Extract the (x, y) coordinate from the center of the cell holding the provided text.  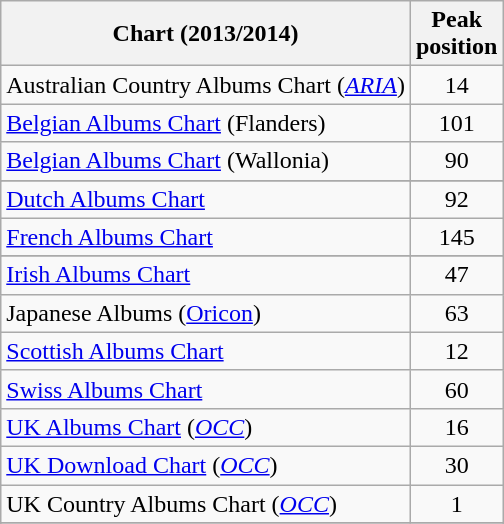
UK Albums Chart (OCC) (206, 427)
Japanese Albums (Oricon) (206, 313)
1 (456, 503)
Australian Country Albums Chart (ARIA) (206, 85)
Belgian Albums Chart (Wallonia) (206, 161)
Swiss Albums Chart (206, 389)
90 (456, 161)
92 (456, 199)
60 (456, 389)
30 (456, 465)
UK Download Chart (OCC) (206, 465)
Chart (2013/2014) (206, 34)
Belgian Albums Chart (Flanders) (206, 123)
12 (456, 351)
145 (456, 237)
Irish Albums Chart (206, 275)
16 (456, 427)
French Albums Chart (206, 237)
UK Country Albums Chart (OCC) (206, 503)
101 (456, 123)
Scottish Albums Chart (206, 351)
63 (456, 313)
47 (456, 275)
14 (456, 85)
Peakposition (456, 34)
Dutch Albums Chart (206, 199)
